Return the (X, Y) coordinate for the center point of the cell that contains the specified text.  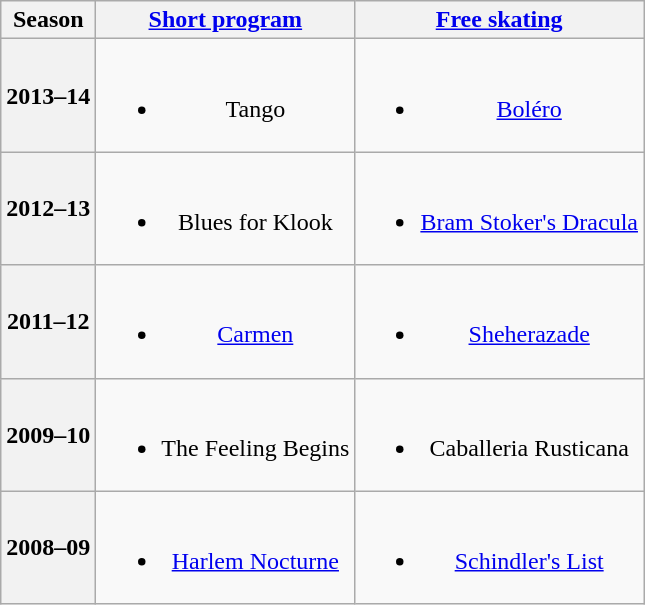
Harlem Nocturne (226, 548)
Caballeria Rusticana (500, 434)
2008–09 (48, 548)
2013–14 (48, 96)
Season (48, 20)
Sheherazade (500, 322)
Tango (226, 96)
2011–12 (48, 322)
Carmen (226, 322)
Blues for Klook (226, 208)
The Feeling Begins (226, 434)
2009–10 (48, 434)
Schindler's List (500, 548)
Bram Stoker's Dracula (500, 208)
Short program (226, 20)
Boléro (500, 96)
Free skating (500, 20)
2012–13 (48, 208)
